Output the [x, y] coordinate of the center of the cell containing the given text.  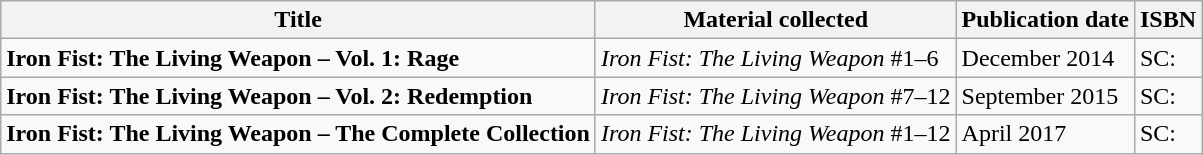
Title [298, 20]
Material collected [776, 20]
Iron Fist: The Living Weapon #7–12 [776, 96]
Publication date [1045, 20]
September 2015 [1045, 96]
Iron Fist: The Living Weapon – The Complete Collection [298, 134]
Iron Fist: The Living Weapon – Vol. 2: Redemption [298, 96]
Iron Fist: The Living Weapon #1–12 [776, 134]
April 2017 [1045, 134]
Iron Fist: The Living Weapon – Vol. 1: Rage [298, 58]
Iron Fist: The Living Weapon #1–6 [776, 58]
December 2014 [1045, 58]
ISBN [1168, 20]
